Return [X, Y] of the center of cell containing provided text 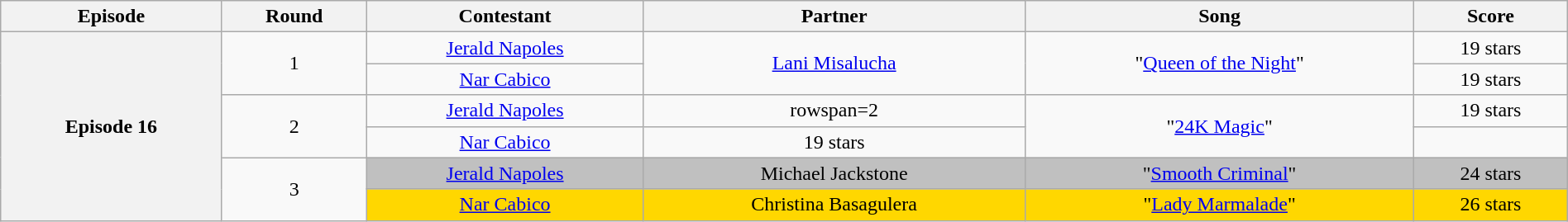
Contestant [505, 17]
"Lady Marmalade" [1220, 205]
Michael Jackstone [834, 173]
Partner [834, 17]
"Smooth Criminal" [1220, 173]
"24K Magic" [1220, 126]
26 stars [1491, 205]
24 stars [1491, 173]
1 [294, 64]
Song [1220, 17]
Score [1491, 17]
rowspan=2 [834, 111]
Christina Basagulera [834, 205]
Episode 16 [111, 126]
Episode [111, 17]
"Queen of the Night" [1220, 64]
Lani Misalucha [834, 64]
3 [294, 189]
2 [294, 126]
Round [294, 17]
